Scan for the cell matching the given text and deliver its (X, Y) coordinate at center. 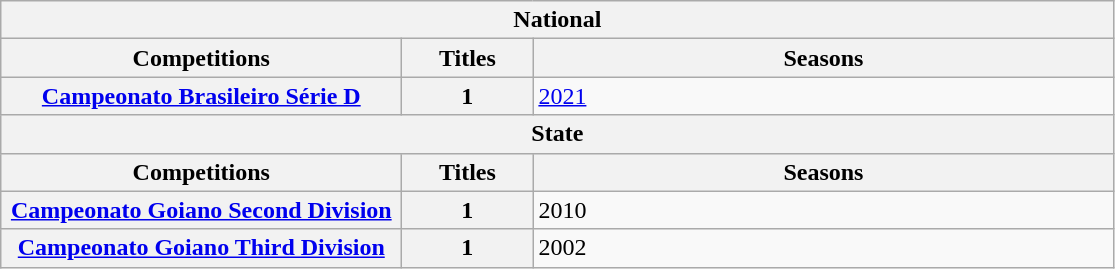
2010 (824, 210)
Campeonato Goiano Second Division (202, 210)
Campeonato Goiano Third Division (202, 248)
State (558, 134)
2002 (824, 248)
2021 (824, 96)
Campeonato Brasileiro Série D (202, 96)
National (558, 20)
